Search for the cell housing the specified text and yield its (x, y) center coordinate. 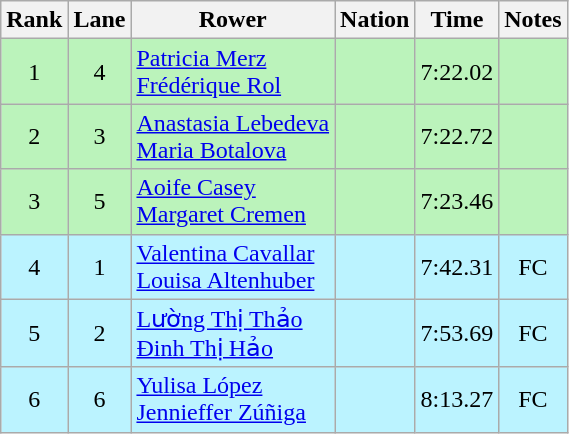
Valentina CavallarLouisa Altenhuber (233, 266)
Rower (233, 20)
Time (457, 20)
Rank (34, 20)
7:23.46 (457, 202)
Nation (375, 20)
Lường Thị ThảoĐinh Thị Hảo (233, 333)
7:22.02 (457, 72)
Patricia MerzFrédérique Rol (233, 72)
Aoife CaseyMargaret Cremen (233, 202)
8:13.27 (457, 400)
Lane (100, 20)
7:42.31 (457, 266)
Anastasia LebedevaMaria Botalova (233, 136)
Yulisa LópezJennieffer Zúñiga (233, 400)
Notes (533, 20)
7:53.69 (457, 333)
7:22.72 (457, 136)
